Detect which cell encompasses the target text, then output its (X, Y) center coordinate. 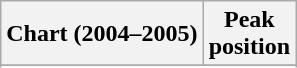
Peakposition (249, 34)
Chart (2004–2005) (102, 34)
